For the text-containing cell, return its midpoint in [X, Y] coordinate format. 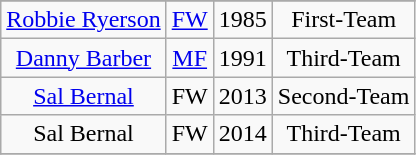
2013 [242, 96]
Danny Barber [84, 58]
1985 [242, 20]
1991 [242, 58]
Second-Team [344, 96]
MF [190, 58]
First-Team [344, 20]
2014 [242, 134]
Robbie Ryerson [84, 20]
